Find where the given text appears and provide that cell's center as (x, y) coordinate. 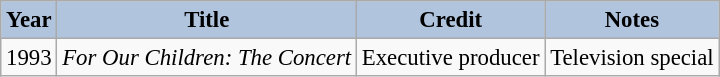
Year (29, 20)
Television special (632, 58)
Notes (632, 20)
Credit (450, 20)
Title (207, 20)
1993 (29, 58)
Executive producer (450, 58)
For Our Children: The Concert (207, 58)
